Determine the [X, Y] coordinate at the center of the cell enclosing the given text.  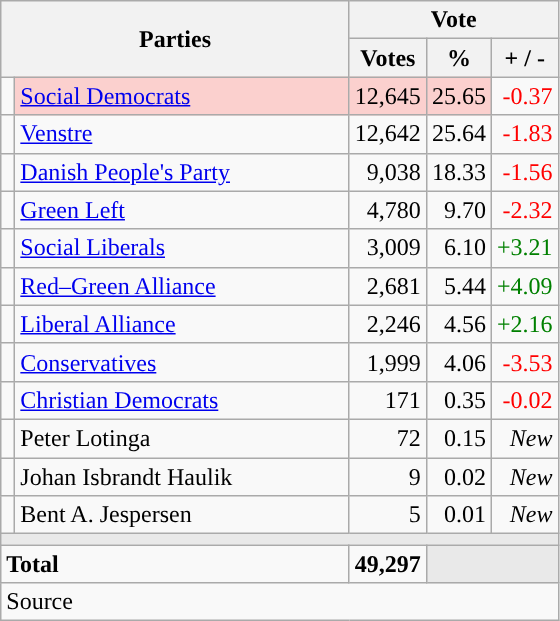
Social Liberals [182, 248]
171 [388, 400]
Red–Green Alliance [182, 286]
Source [280, 602]
-1.83 [524, 134]
Conservatives [182, 362]
9,038 [388, 172]
49,297 [388, 564]
Christian Democrats [182, 400]
25.65 [458, 96]
-2.32 [524, 210]
9 [388, 477]
6.10 [458, 248]
3,009 [388, 248]
Vote [454, 20]
-0.02 [524, 400]
5 [388, 515]
18.33 [458, 172]
Johan Isbrandt Haulik [182, 477]
Venstre [182, 134]
Parties [176, 39]
4,780 [388, 210]
-0.37 [524, 96]
-3.53 [524, 362]
Liberal Alliance [182, 324]
Social Democrats [182, 96]
Peter Lotinga [182, 438]
-1.56 [524, 172]
0.02 [458, 477]
% [458, 58]
+3.21 [524, 248]
72 [388, 438]
+4.09 [524, 286]
1,999 [388, 362]
Danish People's Party [182, 172]
4.06 [458, 362]
12,645 [388, 96]
Bent A. Jespersen [182, 515]
5.44 [458, 286]
2,681 [388, 286]
12,642 [388, 134]
2,246 [388, 324]
0.01 [458, 515]
0.15 [458, 438]
Votes [388, 58]
0.35 [458, 400]
25.64 [458, 134]
4.56 [458, 324]
+2.16 [524, 324]
+ / - [524, 58]
Total [176, 564]
Green Left [182, 210]
9.70 [458, 210]
